Extract the (x, y) coordinate from the center of the cell holding the provided text.  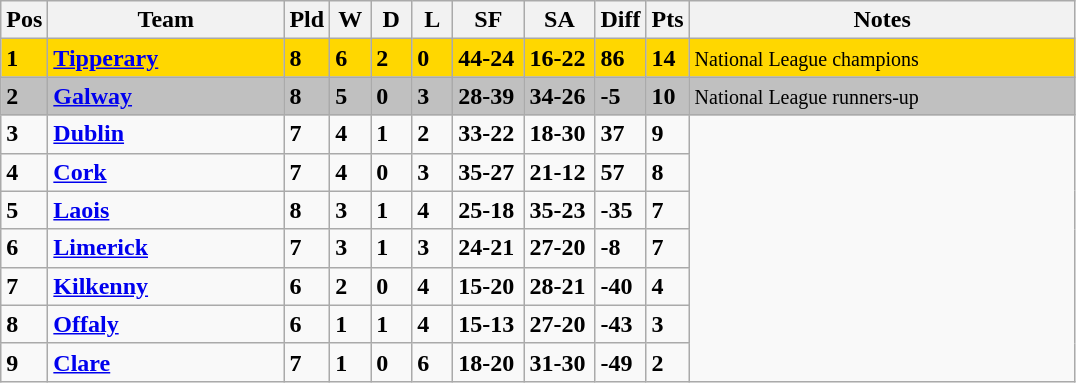
Cork (166, 172)
34-26 (560, 96)
Pts (668, 20)
28-21 (560, 286)
-8 (620, 248)
Pld (307, 20)
SA (560, 20)
10 (668, 96)
L (432, 20)
SF (488, 20)
National League runners-up (882, 96)
33-22 (488, 134)
44-24 (488, 58)
37 (620, 134)
35-23 (560, 210)
-5 (620, 96)
28-39 (488, 96)
86 (620, 58)
-49 (620, 362)
National League champions (882, 58)
Kilkenny (166, 286)
Diff (620, 20)
57 (620, 172)
Tipperary (166, 58)
18-20 (488, 362)
15-13 (488, 324)
25-18 (488, 210)
14 (668, 58)
Dublin (166, 134)
16-22 (560, 58)
31-30 (560, 362)
D (392, 20)
21-12 (560, 172)
Laois (166, 210)
Notes (882, 20)
W (350, 20)
Galway (166, 96)
-35 (620, 210)
24-21 (488, 248)
Pos (24, 20)
18-30 (560, 134)
-43 (620, 324)
35-27 (488, 172)
-40 (620, 286)
Team (166, 20)
Offaly (166, 324)
15-20 (488, 286)
Limerick (166, 248)
Clare (166, 362)
